Capture the cell that displays the provided text and extract its [x, y] central coordinate. 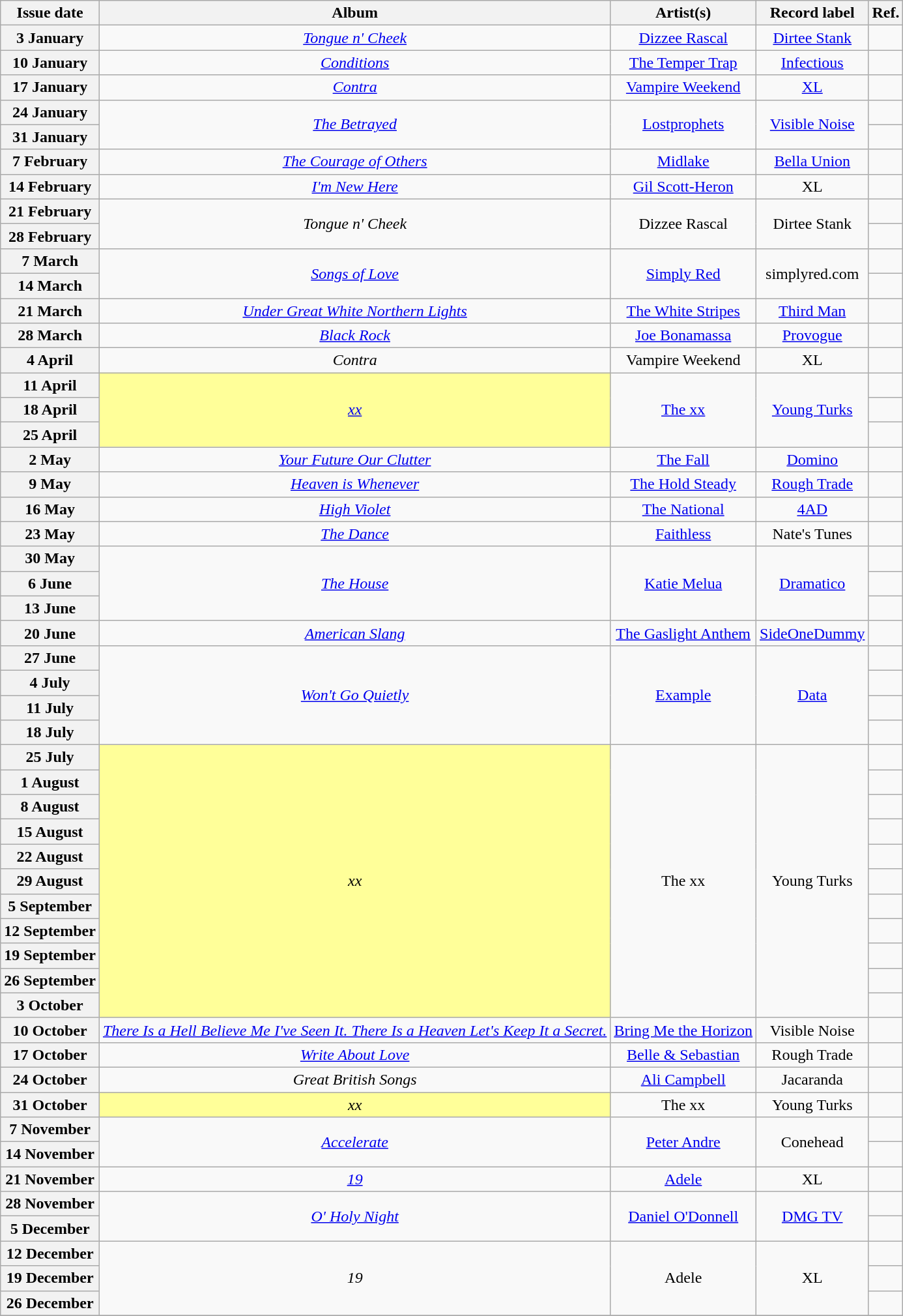
simplyred.com [812, 273]
26 December [50, 1303]
4 July [50, 682]
Jacaranda [812, 1079]
17 October [50, 1055]
7 March [50, 261]
Heaven is Whenever [354, 484]
Daniel O'Donnell [683, 1216]
17 January [50, 87]
12 December [50, 1253]
10 January [50, 63]
3 January [50, 38]
29 August [50, 881]
Great British Songs [354, 1079]
Dramatico [812, 583]
Simply Red [683, 273]
20 June [50, 633]
23 May [50, 534]
15 August [50, 832]
Example [683, 695]
The White Stripes [683, 311]
Album [354, 13]
The House [354, 583]
7 February [50, 162]
14 March [50, 285]
The Temper Trap [683, 63]
21 November [50, 1179]
Lostprophets [683, 124]
Under Great White Northern Lights [354, 311]
Conehead [812, 1142]
The Gaslight Anthem [683, 633]
Peter Andre [683, 1142]
14 February [50, 186]
5 December [50, 1229]
DMG TV [812, 1216]
Data [812, 695]
10 October [50, 1030]
Infectious [812, 63]
25 April [50, 435]
31 January [50, 137]
9 May [50, 484]
Faithless [683, 534]
24 October [50, 1079]
8 August [50, 807]
26 September [50, 980]
O' Holy Night [354, 1216]
2 May [50, 460]
24 January [50, 112]
The Fall [683, 460]
12 September [50, 931]
SideOneDummy [812, 633]
Third Man [812, 311]
28 March [50, 336]
6 June [50, 583]
Record label [812, 13]
7 November [50, 1130]
28 February [50, 236]
21 March [50, 311]
The National [683, 509]
Gil Scott-Heron [683, 186]
16 May [50, 509]
Accelerate [354, 1142]
30 May [50, 559]
The Hold Steady [683, 484]
Provogue [812, 336]
5 September [50, 906]
4 April [50, 360]
Ref. [886, 13]
Songs of Love [354, 273]
Bella Union [812, 162]
Nate's Tunes [812, 534]
28 November [50, 1204]
11 April [50, 385]
American Slang [354, 633]
18 July [50, 733]
19 December [50, 1278]
Bring Me the Horizon [683, 1030]
1 August [50, 782]
11 July [50, 707]
27 June [50, 658]
14 November [50, 1154]
13 June [50, 608]
The Betrayed [354, 124]
Midlake [683, 162]
I'm New Here [354, 186]
Belle & Sebastian [683, 1055]
Your Future Our Clutter [354, 460]
Won't Go Quietly [354, 695]
Artist(s) [683, 13]
The Dance [354, 534]
Katie Melua [683, 583]
High Violet [354, 509]
31 October [50, 1105]
21 February [50, 211]
3 October [50, 1005]
Ali Campbell [683, 1079]
Issue date [50, 13]
22 August [50, 856]
19 September [50, 956]
25 July [50, 757]
18 April [50, 410]
4AD [812, 509]
Domino [812, 460]
Joe Bonamassa [683, 336]
The Courage of Others [354, 162]
Conditions [354, 63]
There Is a Hell Believe Me I've Seen It. There Is a Heaven Let's Keep It a Secret. [354, 1030]
Black Rock [354, 336]
Write About Love [354, 1055]
